Search for the cell housing the specified text and yield its [X, Y] center coordinate. 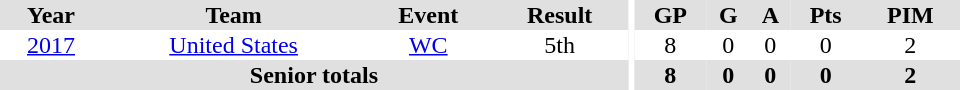
A [770, 15]
5th [560, 45]
United States [234, 45]
GP [670, 15]
Result [560, 15]
Year [51, 15]
G [728, 15]
Senior totals [314, 75]
Pts [826, 15]
2017 [51, 45]
PIM [910, 15]
Event [428, 15]
WC [428, 45]
Team [234, 15]
